Capture the cell that displays the provided text and extract its [X, Y] central coordinate. 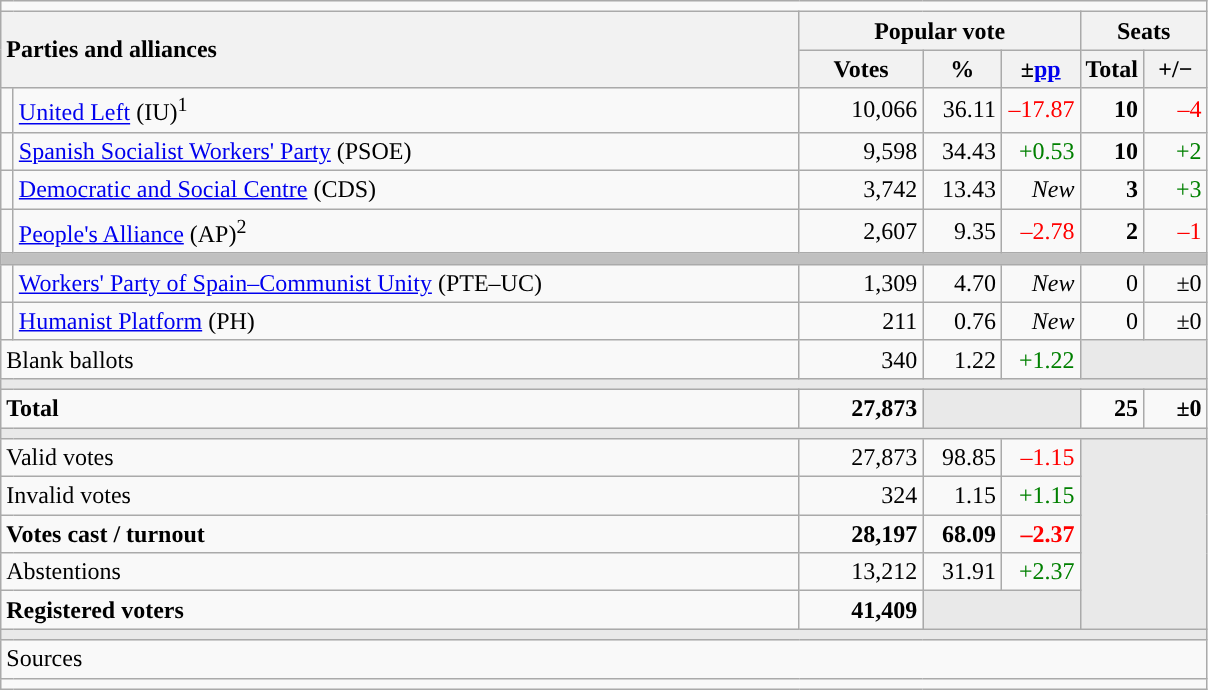
+2.37 [1040, 572]
People's Alliance (AP)2 [406, 232]
+/− [1176, 69]
–17.87 [1040, 110]
10,066 [861, 110]
Abstentions [400, 572]
Blank ballots [400, 359]
1.15 [962, 496]
% [962, 69]
13.43 [962, 190]
41,409 [861, 610]
Seats [1144, 31]
2,607 [861, 232]
+3 [1176, 190]
Democratic and Social Centre (CDS) [406, 190]
+1.22 [1040, 359]
1.22 [962, 359]
United Left (IU)1 [406, 110]
+2 [1176, 151]
211 [861, 321]
Votes [861, 69]
–1 [1176, 232]
98.85 [962, 458]
34.43 [962, 151]
3,742 [861, 190]
9,598 [861, 151]
Spanish Socialist Workers' Party (PSOE) [406, 151]
–1.15 [1040, 458]
+0.53 [1040, 151]
340 [861, 359]
–2.78 [1040, 232]
1,309 [861, 283]
Votes cast / turnout [400, 534]
Valid votes [400, 458]
28,197 [861, 534]
31.91 [962, 572]
36.11 [962, 110]
Registered voters [400, 610]
Workers' Party of Spain–Communist Unity (PTE–UC) [406, 283]
68.09 [962, 534]
0.76 [962, 321]
25 [1112, 408]
324 [861, 496]
±pp [1040, 69]
Sources [604, 659]
–2.37 [1040, 534]
Popular vote [940, 31]
3 [1112, 190]
13,212 [861, 572]
Parties and alliances [400, 50]
2 [1112, 232]
Humanist Platform (PH) [406, 321]
+1.15 [1040, 496]
4.70 [962, 283]
Invalid votes [400, 496]
9.35 [962, 232]
–4 [1176, 110]
